Determine the (x, y) coordinate at the center of the cell enclosing the given text.  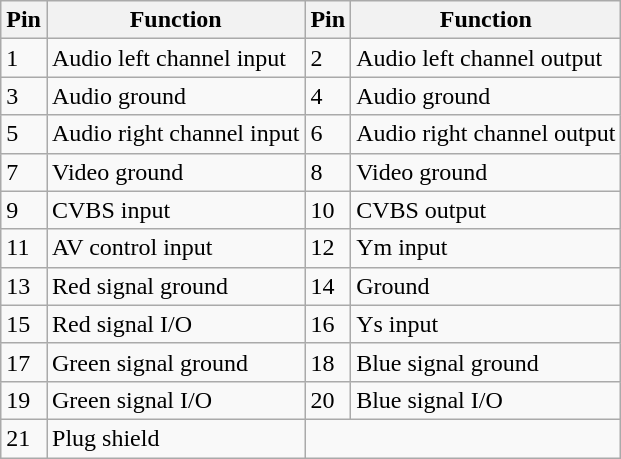
10 (328, 210)
9 (24, 210)
15 (24, 324)
Green signal I/O (175, 400)
Audio left channel input (175, 58)
14 (328, 286)
19 (24, 400)
21 (24, 438)
20 (328, 400)
CVBS input (175, 210)
11 (24, 248)
Red signal ground (175, 286)
Audio right channel input (175, 134)
6 (328, 134)
Blue signal ground (486, 362)
Ground (486, 286)
17 (24, 362)
Audio right channel output (486, 134)
8 (328, 172)
AV control input (175, 248)
2 (328, 58)
Ys input (486, 324)
Blue signal I/O (486, 400)
Plug shield (175, 438)
12 (328, 248)
7 (24, 172)
3 (24, 96)
18 (328, 362)
16 (328, 324)
5 (24, 134)
Ym input (486, 248)
Green signal ground (175, 362)
Audio left channel output (486, 58)
1 (24, 58)
4 (328, 96)
13 (24, 286)
CVBS output (486, 210)
Red signal I/O (175, 324)
